Return the (x, y) coordinate for the center point of the cell that contains the specified text.  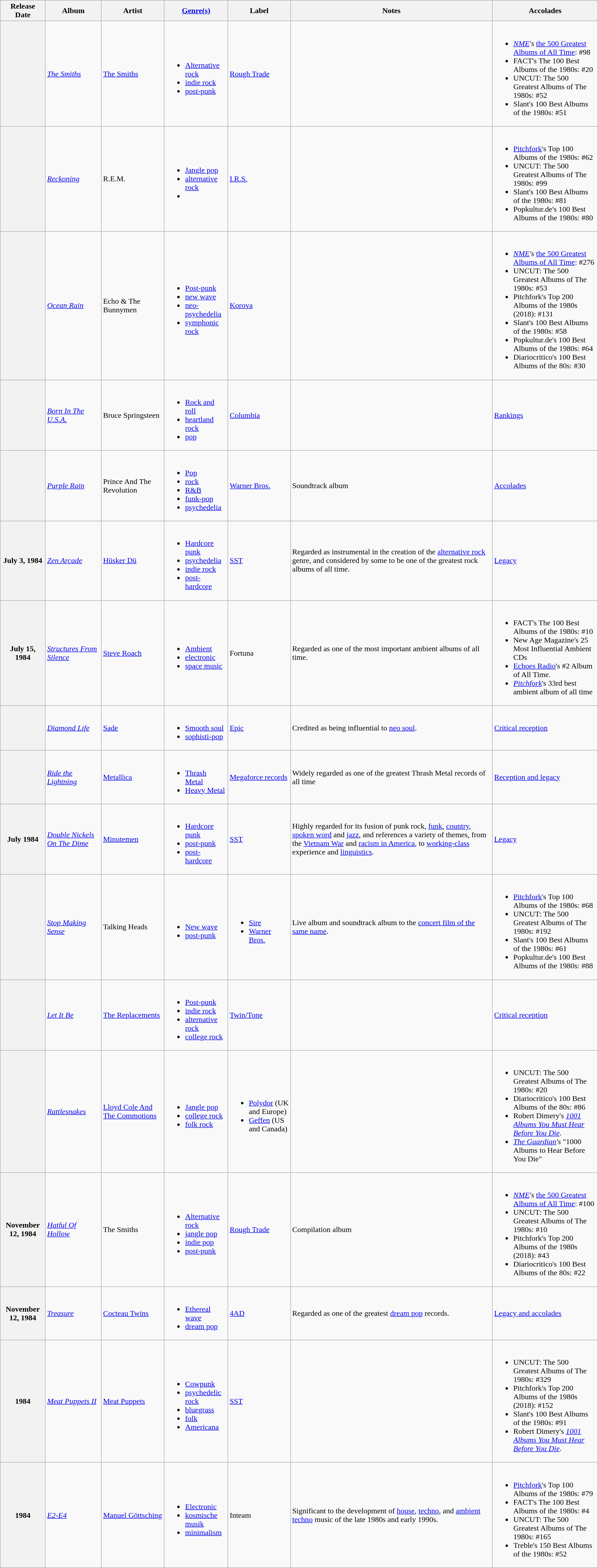
Epic (259, 728)
Sade (133, 728)
Bruce Springsteen (133, 415)
Inteam (259, 1515)
Reception and legacy (545, 777)
Cocteau Twins (133, 1313)
Regarded as instrumental in the creation of the alternative rock genre, and considered by some to be one of the greatest rock albums of all time. (391, 561)
Post-punknew waveneo-psychedeliasymphonic rock (196, 306)
Hardcore punkpsychedeliaindie rockpost-hardcore (196, 561)
Hüsker Dü (133, 561)
Credited as being influential to neo soul. (391, 728)
Megaforce records (259, 777)
New wavepost-punk (196, 927)
Manuel Göttsching (133, 1515)
Structures From Silence (73, 653)
SireWarner Bros. (259, 927)
Columbia (259, 415)
R.E.M. (133, 179)
Legacy and accolades (545, 1313)
Post-punkindie rockalternative rockcollege rock (196, 1015)
Rock and rollheartland rockpop (196, 415)
Treasure (73, 1313)
Minutemen (133, 839)
Fortuna (259, 653)
July 1984 (23, 839)
Warner Bros. (259, 486)
The Replacements (133, 1015)
Stop Making Sense (73, 927)
Purple Rain (73, 486)
Alternative rockjangle popindie poppost-punk (196, 1230)
July 15, 1984 (23, 653)
July 3, 1984 (23, 561)
Ocean Rain (73, 306)
Cowpunkpsychedelic rockbluegrassfolkAmericana (196, 1401)
Twin/Tone (259, 1015)
Rankings (545, 415)
Meat Puppets II (73, 1401)
Notes (391, 11)
Electronickosmische musikminimalism (196, 1515)
E2-E4 (73, 1515)
Rattlesnakes (73, 1112)
Ride the Lightning (73, 777)
Album (73, 11)
Regarded as one of the greatest dream pop records. (391, 1313)
Soundtrack album (391, 486)
Smooth soulsophisti-pop (196, 728)
Jangle popalternative rock (196, 179)
Double Nickels On The Dime (73, 839)
Talking Heads (133, 927)
PoprockR&Bfunk-poppsychedelia (196, 486)
Reckoning (73, 179)
Prince And The Revolution (133, 486)
Hatful Of Hollow (73, 1230)
I.R.S. (259, 179)
Alternative rockindie rockpost-punk (196, 74)
Release Date (23, 11)
Hardcore punkpost-punkpost-hardcore (196, 839)
Echo & The Bunnymen (133, 306)
Ethereal wavedream pop (196, 1313)
4AD (259, 1313)
Born In The U.S.A. (73, 415)
Live album and soundtrack album to the concert film of the same name. (391, 927)
Genre(s) (196, 11)
Significant to the development of house, techno, and ambient techno music of the late 1980s and early 1990s. (391, 1515)
Label (259, 11)
Zen Arcade (73, 561)
Compilation album (391, 1230)
Korova (259, 306)
Meat Puppets (133, 1401)
Artist (133, 11)
Ambientelectronicspace music (196, 653)
Metallica (133, 777)
Steve Roach (133, 653)
Regarded as one of the most important ambient albums of all time. (391, 653)
Thrash MetalHeavy Metal (196, 777)
Diamond Life (73, 728)
Lloyd Cole And The Commotions (133, 1112)
Polydor (UK and Europe)Geffen (US and Canada) (259, 1112)
Jangle popcollege rockfolk rock (196, 1112)
Widely regarded as one of the greatest Thrash Metal records of all time (391, 777)
Let It Be (73, 1015)
